Return (x, y) of the center of cell containing provided text 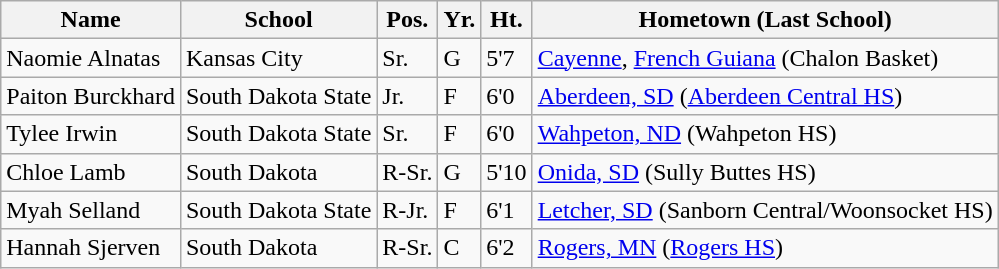
School (278, 20)
Hometown (Last School) (765, 20)
Myah Selland (91, 210)
Jr. (408, 96)
5'7 (506, 58)
Rogers, MN (Rogers HS) (765, 248)
C (460, 248)
6'2 (506, 248)
Ht. (506, 20)
5'10 (506, 172)
Onida, SD (Sully Buttes HS) (765, 172)
Paiton Burckhard (91, 96)
Pos. (408, 20)
Wahpeton, ND (Wahpeton HS) (765, 134)
Letcher, SD (Sanborn Central/Woonsocket HS) (765, 210)
Tylee Irwin (91, 134)
Cayenne, French Guiana (Chalon Basket) (765, 58)
Kansas City (278, 58)
Aberdeen, SD (Aberdeen Central HS) (765, 96)
Name (91, 20)
Yr. (460, 20)
Naomie Alnatas (91, 58)
R-Jr. (408, 210)
6'1 (506, 210)
Hannah Sjerven (91, 248)
Chloe Lamb (91, 172)
